Return the [X, Y] coordinate for the center point of the cell that contains the specified text.  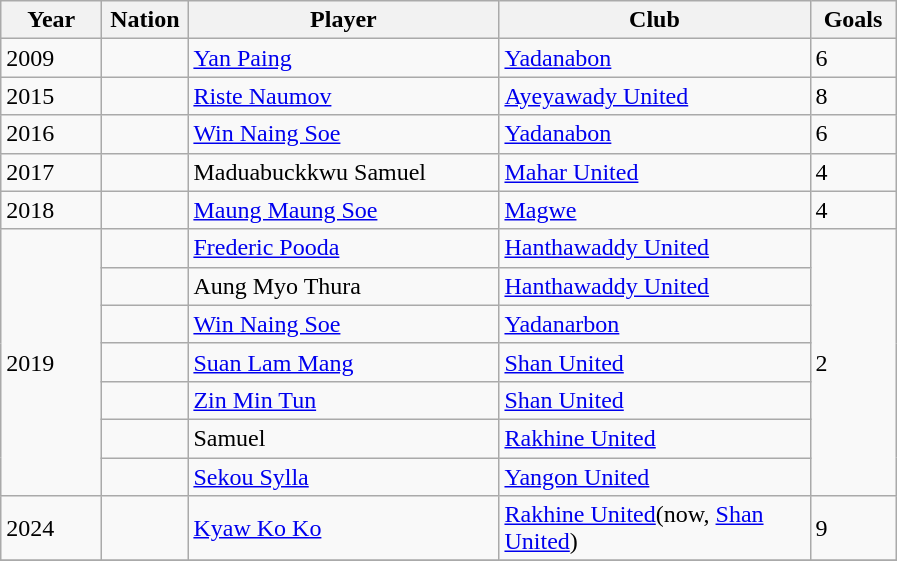
Frederic Pooda [344, 248]
2 [853, 362]
Player [344, 20]
2015 [52, 96]
Yadanarbon [654, 324]
Suan Lam Mang [344, 362]
Maung Maung Soe [344, 210]
2019 [52, 362]
Rakhine United [654, 438]
Samuel [344, 438]
Goals [853, 20]
Riste Naumov [344, 96]
Mahar United [654, 172]
Maduabuckkwu Samuel [344, 172]
Zin Min Tun [344, 400]
Rakhine United(now, Shan United) [654, 528]
2017 [52, 172]
Ayeyawady United [654, 96]
Sekou Sylla [344, 477]
Nation [145, 20]
Club [654, 20]
2024 [52, 528]
Yan Paing [344, 58]
9 [853, 528]
Kyaw Ko Ko [344, 528]
2009 [52, 58]
Year [52, 20]
8 [853, 96]
2016 [52, 134]
Magwe [654, 210]
Aung Myo Thura [344, 286]
2018 [52, 210]
Yangon United [654, 477]
